Extract the [X, Y] coordinate from the center of the cell holding the provided text.  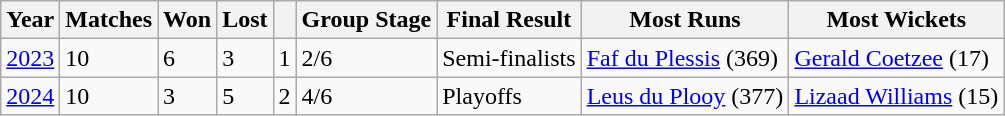
Leus du Plooy (377) [685, 96]
Faf du Plessis (369) [685, 58]
4/6 [366, 96]
Matches [109, 20]
1 [284, 58]
2024 [30, 96]
Lizaad Williams (15) [896, 96]
6 [188, 58]
5 [245, 96]
2023 [30, 58]
Final Result [509, 20]
Most Runs [685, 20]
Most Wickets [896, 20]
Gerald Coetzee (17) [896, 58]
Year [30, 20]
2 [284, 96]
Lost [245, 20]
Group Stage [366, 20]
Playoffs [509, 96]
2/6 [366, 58]
Won [188, 20]
Semi-finalists [509, 58]
